Find where the given text appears and provide that cell's center as (X, Y) coordinate. 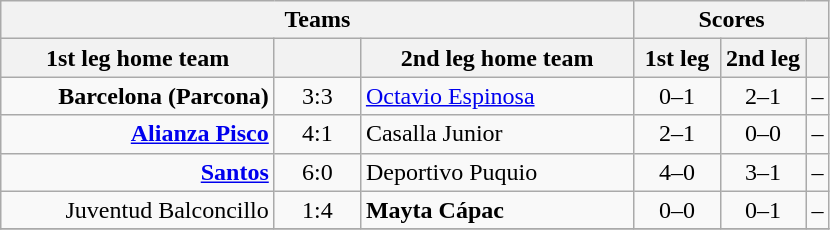
Santos (138, 172)
2nd leg home team (497, 58)
Deportivo Puquio (497, 172)
1st leg home team (138, 58)
Barcelona (Parcona) (138, 96)
3:3 (317, 96)
3–1 (763, 172)
Teams (318, 20)
6:0 (317, 172)
Scores (732, 20)
Juventud Balconcillo (138, 210)
Mayta Cápac (497, 210)
1st leg (677, 58)
Octavio Espinosa (497, 96)
4–0 (677, 172)
2nd leg (763, 58)
1:4 (317, 210)
Alianza Pisco (138, 134)
4:1 (317, 134)
Casalla Junior (497, 134)
